From the cell containing the given text, extract its center point as [X, Y] coordinate. 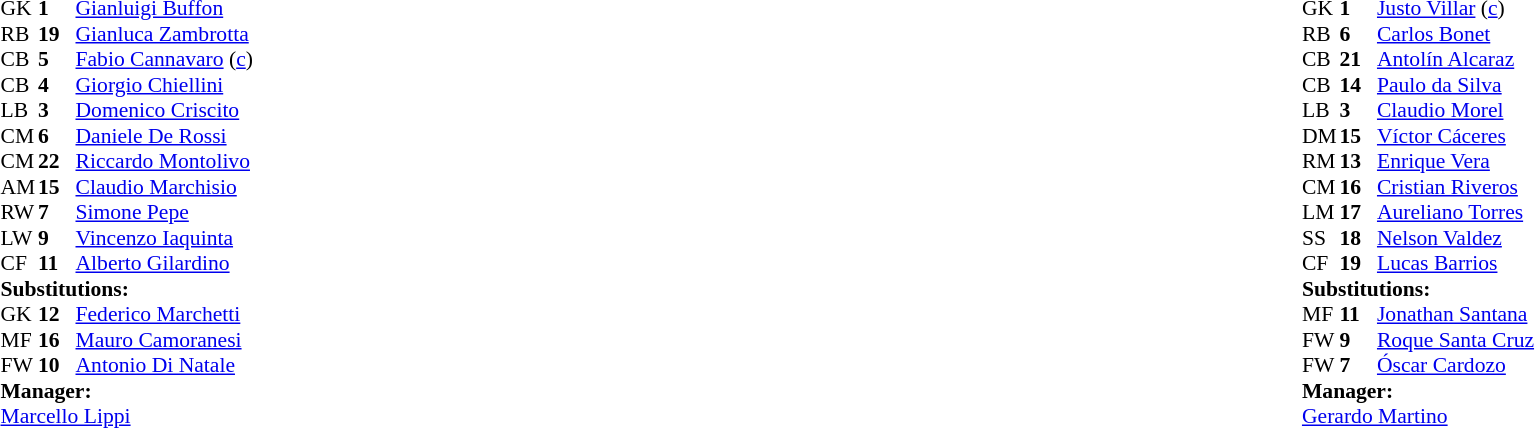
Paulo da Silva [1456, 85]
Lucas Barrios [1456, 263]
RW [19, 213]
10 [57, 365]
LW [19, 238]
4 [57, 85]
LM [1321, 213]
Claudio Morel [1456, 111]
22 [57, 161]
Gianluca Zambrotta [164, 34]
Aureliano Torres [1456, 213]
18 [1358, 238]
AM [19, 187]
Giorgio Chiellini [164, 85]
Domenico Criscito [164, 111]
Antonio Di Natale [164, 365]
Víctor Cáceres [1456, 136]
Riccardo Montolivo [164, 161]
Enrique Vera [1456, 161]
Antolín Alcaraz [1456, 59]
Daniele De Rossi [164, 136]
RM [1321, 161]
14 [1358, 85]
SS [1321, 238]
Cristian Riveros [1456, 187]
13 [1358, 161]
Óscar Cardozo [1456, 365]
Roque Santa Cruz [1456, 340]
Alberto Gilardino [164, 263]
DM [1321, 136]
Federico Marchetti [164, 315]
Vincenzo Iaquinta [164, 238]
Nelson Valdez [1456, 238]
Simone Pepe [164, 213]
21 [1358, 59]
GK [19, 315]
Mauro Camoranesi [164, 340]
5 [57, 59]
Carlos Bonet [1456, 34]
Fabio Cannavaro (c) [164, 59]
Claudio Marchisio [164, 187]
Jonathan Santana [1456, 315]
12 [57, 315]
17 [1358, 213]
